Locate the cell with the specified text and output its (x, y) center coordinate. 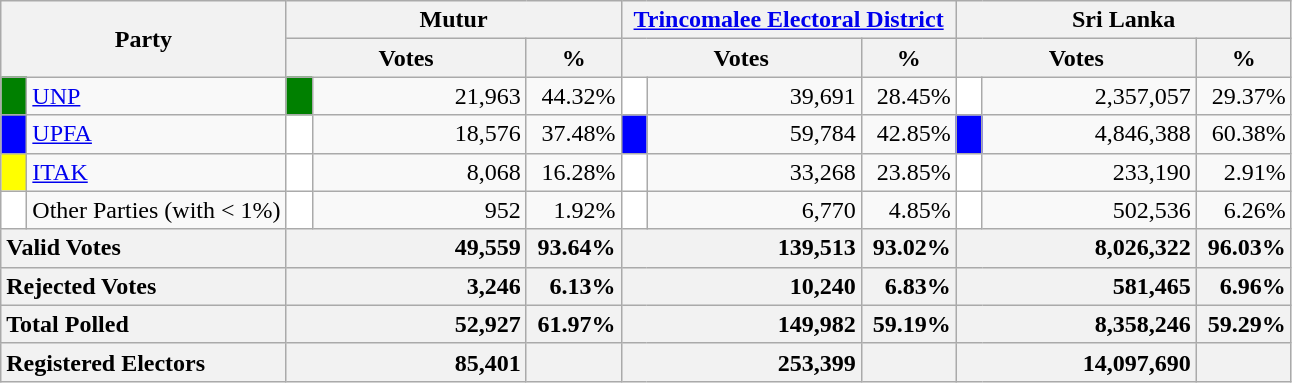
ITAK (156, 172)
UPFA (156, 134)
139,513 (741, 248)
Mutur (454, 20)
2.91% (1244, 172)
Rejected Votes (144, 286)
502,536 (1089, 210)
61.97% (574, 324)
149,982 (741, 324)
8,358,246 (1076, 324)
33,268 (754, 172)
6.96% (1244, 286)
59.29% (1244, 324)
8,026,322 (1076, 248)
29.37% (1244, 96)
1.92% (574, 210)
39,691 (754, 96)
28.45% (908, 96)
85,401 (406, 362)
6.13% (574, 286)
2,357,057 (1089, 96)
6.26% (1244, 210)
253,399 (741, 362)
59.19% (908, 324)
233,190 (1089, 172)
581,465 (1076, 286)
4,846,388 (1089, 134)
3,246 (406, 286)
10,240 (741, 286)
93.64% (574, 248)
59,784 (754, 134)
6,770 (754, 210)
952 (419, 210)
Sri Lanka (1124, 20)
93.02% (908, 248)
16.28% (574, 172)
37.48% (574, 134)
44.32% (574, 96)
8,068 (419, 172)
4.85% (908, 210)
18,576 (419, 134)
52,927 (406, 324)
96.03% (1244, 248)
42.85% (908, 134)
23.85% (908, 172)
60.38% (1244, 134)
6.83% (908, 286)
Trincomalee Electoral District (788, 20)
49,559 (406, 248)
UNP (156, 96)
Other Parties (with < 1%) (156, 210)
Registered Electors (144, 362)
Total Polled (144, 324)
Party (144, 39)
21,963 (419, 96)
Valid Votes (144, 248)
14,097,690 (1076, 362)
